Return [X, Y] of the center of cell containing provided text 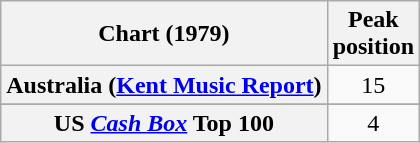
Peakposition [373, 34]
Australia (Kent Music Report) [164, 85]
US Cash Box Top 100 [164, 123]
Chart (1979) [164, 34]
4 [373, 123]
15 [373, 85]
